Determine the (X, Y) coordinate at the center of the cell enclosing the given text.  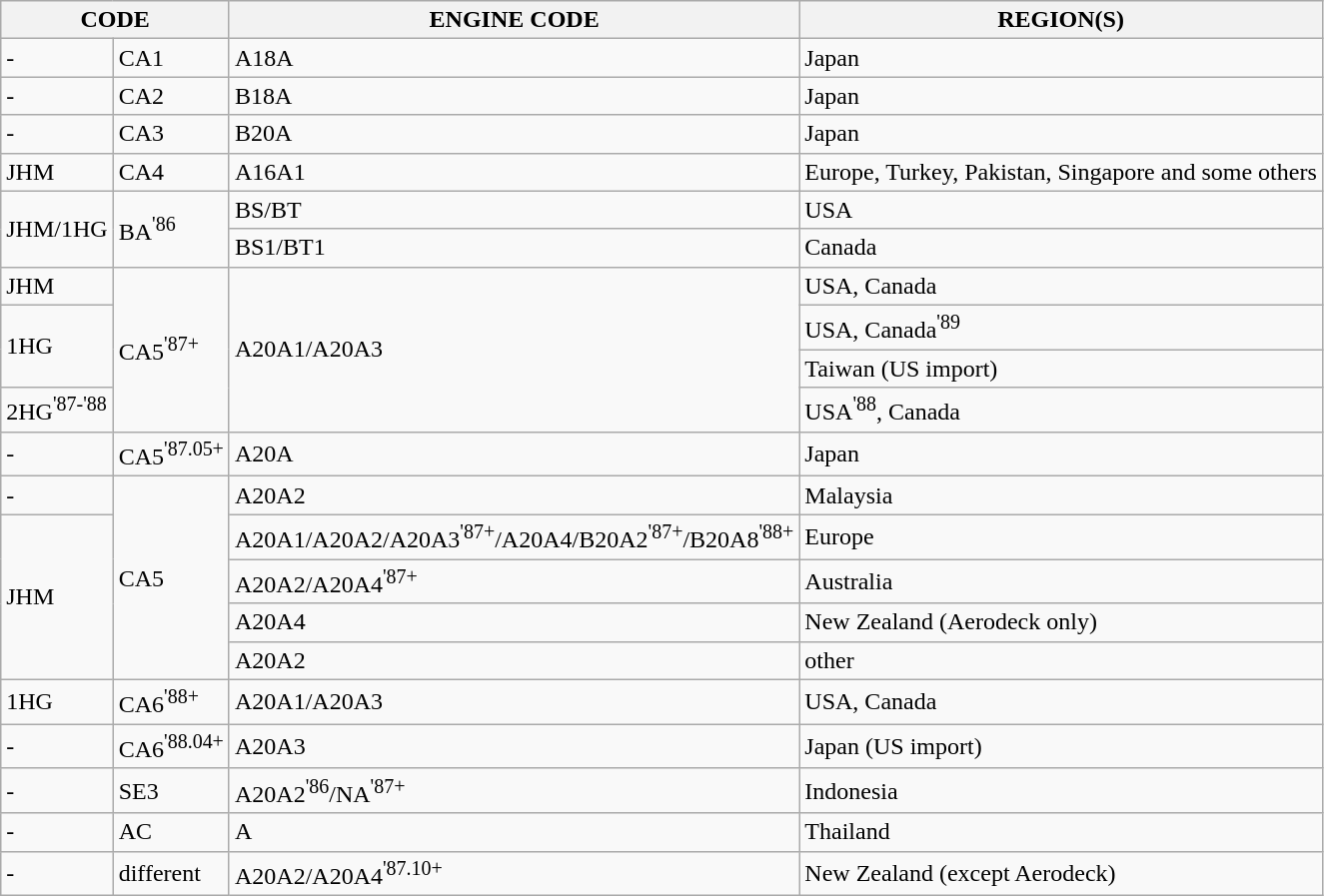
CODE (116, 20)
CA1 (171, 58)
B18A (514, 96)
Thailand (1061, 832)
A20A2/A20A4'87+ (514, 581)
2HG'87-'88 (57, 410)
A16A1 (514, 172)
USA, Canada'89 (1061, 328)
BS1/BT1 (514, 248)
BA'86 (171, 229)
A20A3 (514, 747)
Malaysia (1061, 495)
other (1061, 660)
A20A1/A20A2/A20A3'87+/A20A4/B20A2'87+/B20A8'88+ (514, 537)
Taiwan (US import) (1061, 369)
A20A4 (514, 622)
Indonesia (1061, 791)
Japan (US import) (1061, 747)
Europe (1061, 537)
JHM/1HG (57, 229)
USA'88, Canada (1061, 410)
AC (171, 832)
Australia (1061, 581)
CA4 (171, 172)
New Zealand (Aerodeck only) (1061, 622)
CA5 (171, 577)
different (171, 873)
CA6'88.04+ (171, 747)
CA5'87+ (171, 350)
Europe, Turkey, Pakistan, Singapore and some others (1061, 172)
CA6'88+ (171, 701)
CA2 (171, 96)
New Zealand (except Aerodeck) (1061, 873)
ENGINE CODE (514, 20)
B20A (514, 134)
CA3 (171, 134)
A20A2/A20A4'87.10+ (514, 873)
A20A (514, 453)
SE3 (171, 791)
Canada (1061, 248)
A20A2'86/NA'87+ (514, 791)
USA (1061, 210)
A (514, 832)
CA5'87.05+ (171, 453)
REGION(S) (1061, 20)
BS/BT (514, 210)
A18A (514, 58)
